Pinpoint the cell where the given text exists, returning its (X, Y) midpoint coordinate. 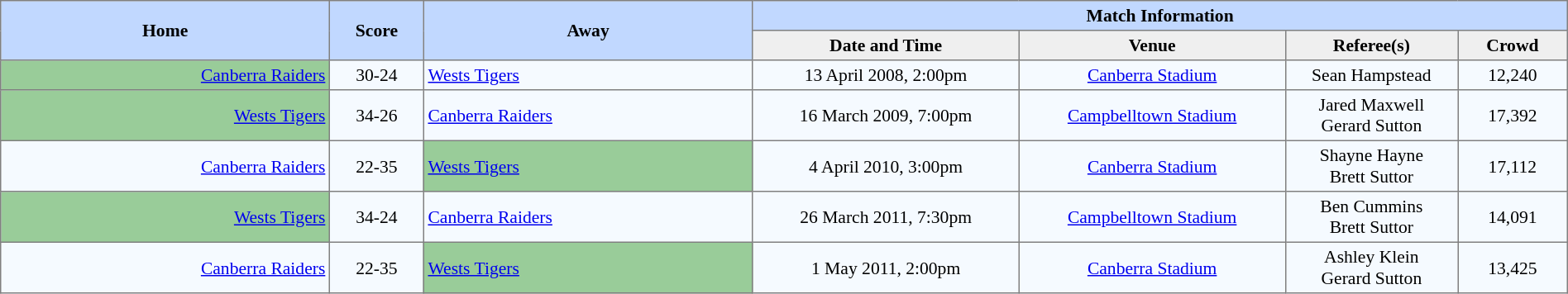
16 March 2009, 7:00pm (886, 116)
13,425 (1513, 268)
Ben Cummins Brett Suttor (1371, 217)
12,240 (1513, 75)
Crowd (1513, 45)
Home (165, 31)
34-24 (377, 217)
Venue (1152, 45)
30-24 (377, 75)
1 May 2011, 2:00pm (886, 268)
Score (377, 31)
14,091 (1513, 217)
Date and Time (886, 45)
34-26 (377, 116)
Ashley Klein Gerard Sutton (1371, 268)
Jared Maxwell Gerard Sutton (1371, 116)
Referee(s) (1371, 45)
Sean Hampstead (1371, 75)
17,112 (1513, 166)
17,392 (1513, 116)
26 March 2011, 7:30pm (886, 217)
Shayne Hayne Brett Suttor (1371, 166)
Match Information (1159, 16)
Away (588, 31)
13 April 2008, 2:00pm (886, 75)
4 April 2010, 3:00pm (886, 166)
